Return the (x, y) coordinate for the center point of the cell that contains the specified text.  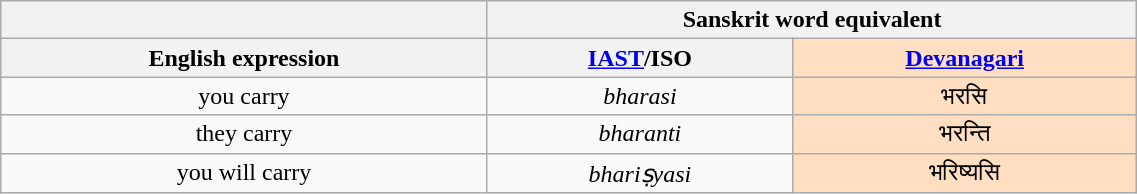
bharanti (640, 134)
English expression (244, 58)
they carry (244, 134)
भरिष्यसि (965, 173)
भरसि (965, 96)
IAST/ISO (640, 58)
bharasi (640, 96)
भरन्ति (965, 134)
Devanagari (965, 58)
you carry (244, 96)
bhariṣyasi (640, 173)
Sanskrit word equivalent (812, 20)
you will carry (244, 173)
